Return [x, y] of the center of cell containing provided text 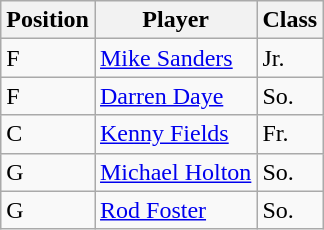
Fr. [290, 134]
Kenny Fields [175, 134]
Darren Daye [175, 96]
Michael Holton [175, 172]
Rod Foster [175, 210]
Position [48, 20]
Class [290, 20]
Jr. [290, 58]
Player [175, 20]
Mike Sanders [175, 58]
C [48, 134]
